Determine the (X, Y) coordinate at the center of the cell enclosing the given text.  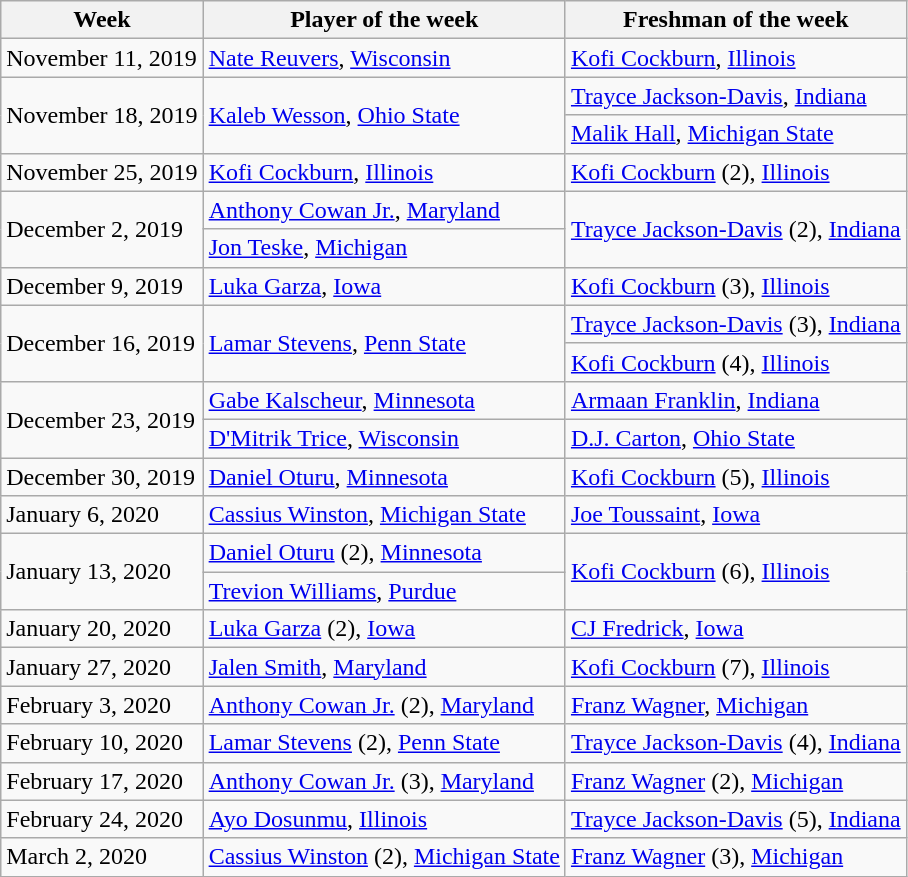
Daniel Oturu, Minnesota (384, 477)
Kofi Cockburn (6), Illinois (736, 572)
Nate Reuvers, Wisconsin (384, 58)
Franz Wagner, Michigan (736, 705)
Jon Teske, Michigan (384, 248)
Anthony Cowan Jr. (3), Maryland (384, 781)
December 30, 2019 (102, 477)
Kofi Cockburn (7), Illinois (736, 667)
Player of the week (384, 20)
Freshman of the week (736, 20)
December 2, 2019 (102, 229)
March 2, 2020 (102, 857)
Kofi Cockburn (4), Illinois (736, 362)
January 13, 2020 (102, 572)
December 9, 2019 (102, 286)
Jalen Smith, Maryland (384, 667)
Gabe Kalscheur, Minnesota (384, 400)
Lamar Stevens, Penn State (384, 343)
Franz Wagner (3), Michigan (736, 857)
Luka Garza (2), Iowa (384, 629)
November 11, 2019 (102, 58)
January 20, 2020 (102, 629)
D.J. Carton, Ohio State (736, 438)
Trevion Williams, Purdue (384, 591)
January 6, 2020 (102, 515)
Franz Wagner (2), Michigan (736, 781)
February 17, 2020 (102, 781)
Kaleb Wesson, Ohio State (384, 115)
Cassius Winston (2), Michigan State (384, 857)
November 25, 2019 (102, 172)
January 27, 2020 (102, 667)
Trayce Jackson-Davis (5), Indiana (736, 819)
February 10, 2020 (102, 743)
Trayce Jackson-Davis, Indiana (736, 96)
Anthony Cowan Jr., Maryland (384, 210)
Trayce Jackson-Davis (3), Indiana (736, 324)
December 23, 2019 (102, 419)
Trayce Jackson-Davis (4), Indiana (736, 743)
Kofi Cockburn (3), Illinois (736, 286)
February 3, 2020 (102, 705)
Luka Garza, Iowa (384, 286)
February 24, 2020 (102, 819)
Armaan Franklin, Indiana (736, 400)
Week (102, 20)
Trayce Jackson-Davis (2), Indiana (736, 229)
Anthony Cowan Jr. (2), Maryland (384, 705)
Kofi Cockburn (5), Illinois (736, 477)
December 16, 2019 (102, 343)
Cassius Winston, Michigan State (384, 515)
Ayo Dosunmu, Illinois (384, 819)
Joe Toussaint, Iowa (736, 515)
Kofi Cockburn (2), Illinois (736, 172)
CJ Fredrick, Iowa (736, 629)
Lamar Stevens (2), Penn State (384, 743)
Daniel Oturu (2), Minnesota (384, 553)
November 18, 2019 (102, 115)
D'Mitrik Trice, Wisconsin (384, 438)
Malik Hall, Michigan State (736, 134)
